For the text-containing cell, return its midpoint in (X, Y) coordinate format. 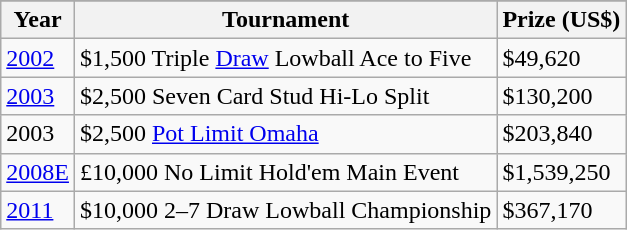
Year (38, 20)
Tournament (285, 20)
2011 (38, 210)
$1,500 Triple Draw Lowball Ace to Five (285, 58)
$203,840 (562, 134)
$130,200 (562, 96)
$2,500 Pot Limit Omaha (285, 134)
$10,000 2–7 Draw Lowball Championship (285, 210)
$367,170 (562, 210)
$2,500 Seven Card Stud Hi-Lo Split (285, 96)
2008E (38, 172)
$49,620 (562, 58)
£10,000 No Limit Hold'em Main Event (285, 172)
2002 (38, 58)
Prize (US$) (562, 20)
$1,539,250 (562, 172)
